Locate the cell with the specified text and output its [X, Y] center coordinate. 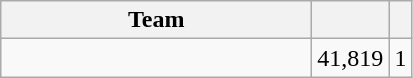
1 [400, 58]
41,819 [350, 58]
Team [156, 20]
